Detect which cell encompasses the target text, then output its [X, Y] center coordinate. 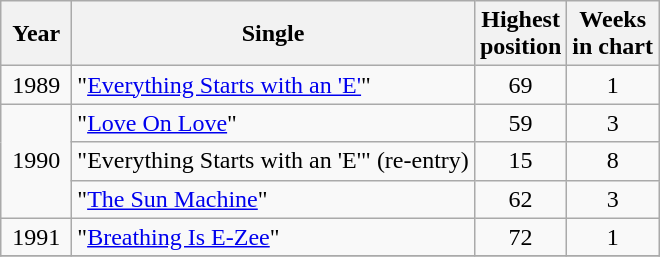
59 [520, 123]
62 [520, 199]
"Breathing Is E-Zee" [274, 237]
"Everything Starts with an 'E'" (re-entry) [274, 161]
Highestposition [520, 34]
15 [520, 161]
1989 [36, 85]
69 [520, 85]
Weeksin chart [613, 34]
1990 [36, 161]
1991 [36, 237]
"The Sun Machine" [274, 199]
72 [520, 237]
Single [274, 34]
8 [613, 161]
"Love On Love" [274, 123]
Year [36, 34]
"Everything Starts with an 'E'" [274, 85]
